Identify which cell holds the provided text, then report its [X, Y] central coordinate. 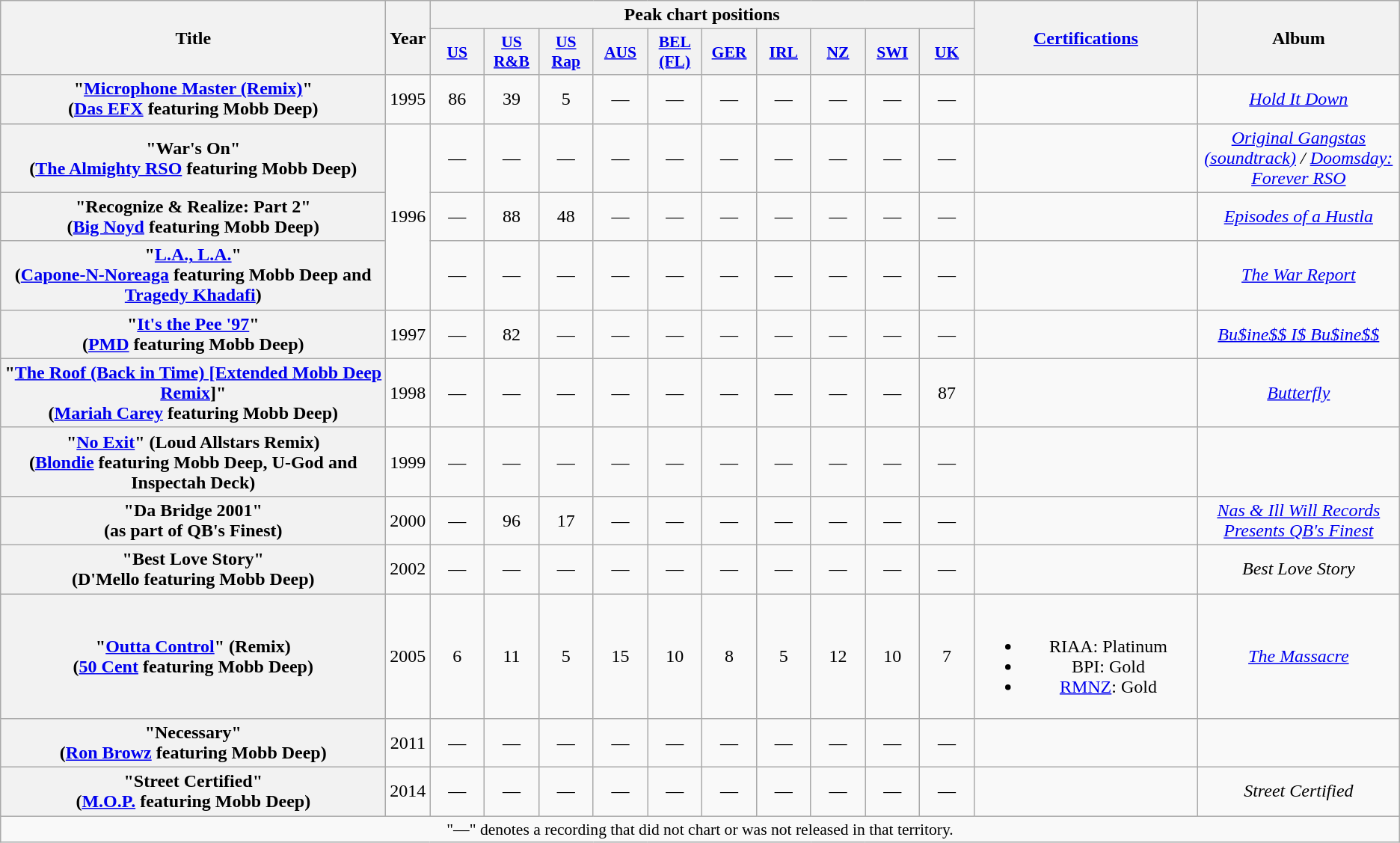
"Da Bridge 2001"(as part of QB's Finest) [193, 521]
1999 [408, 462]
"Necessary"(Ron Browz featuring Mobb Deep) [193, 744]
1998 [408, 393]
"War's On"(The Almighty RSO featuring Mobb Deep) [193, 158]
8 [730, 657]
"The Roof (Back in Time) [Extended Mobb Deep Remix]"(Mariah Carey featuring Mobb Deep) [193, 393]
"Microphone Master (Remix)"(Das EFX featuring Mobb Deep) [193, 99]
Original Gangstas (soundtrack) / Doomsday: Forever RSO [1298, 158]
The War Report [1298, 275]
Certifications [1086, 37]
SWI [893, 52]
87 [947, 393]
UK [947, 52]
Bu$ine$$ I$ Bu$ine$$ [1298, 334]
12 [838, 657]
Street Certified [1298, 791]
"Outta Control" (Remix)(50 Cent featuring Mobb Deep) [193, 657]
"Street Certified"(M.O.P. featuring Mobb Deep) [193, 791]
15 [621, 657]
96 [512, 521]
Best Love Story [1298, 568]
"Best Love Story"(D'Mello featuring Mobb Deep) [193, 568]
Episodes of a Hustla [1298, 217]
82 [512, 334]
1997 [408, 334]
86 [458, 99]
Album [1298, 37]
39 [512, 99]
2014 [408, 791]
Title [193, 37]
USR&B [512, 52]
Year [408, 37]
AUS [621, 52]
17 [565, 521]
2000 [408, 521]
"No Exit" (Loud Allstars Remix)(Blondie featuring Mobb Deep, U-God and Inspectah Deck) [193, 462]
2005 [408, 657]
"—" denotes a recording that did not chart or was not released in that territory. [700, 830]
Butterfly [1298, 393]
Hold It Down [1298, 99]
RIAA: PlatinumBPI: GoldRMNZ: Gold [1086, 657]
US [458, 52]
1996 [408, 217]
7 [947, 657]
88 [512, 217]
"It's the Pee '97"(PMD featuring Mobb Deep) [193, 334]
BEL(FL) [675, 52]
6 [458, 657]
The Massacre [1298, 657]
GER [730, 52]
NZ [838, 52]
2002 [408, 568]
11 [512, 657]
IRL [784, 52]
2011 [408, 744]
USRap [565, 52]
Peak chart positions [702, 15]
Nas & Ill Will Records Presents QB's Finest [1298, 521]
"Recognize & Realize: Part 2"(Big Noyd featuring Mobb Deep) [193, 217]
1995 [408, 99]
"L.A., L.A."(Capone-N-Noreaga featuring Mobb Deep and Tragedy Khadafi) [193, 275]
48 [565, 217]
